Return (X, Y) of the center of cell containing provided text 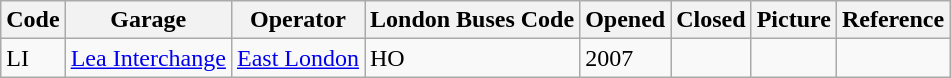
Opened (626, 20)
Picture (794, 20)
Code (33, 20)
London Buses Code (472, 20)
HO (472, 58)
Closed (711, 20)
LI (33, 58)
Operator (298, 20)
Lea Interchange (148, 58)
Reference (892, 20)
2007 (626, 58)
East London (298, 58)
Garage (148, 20)
